Detect which cell encompasses the target text, then output its (X, Y) center coordinate. 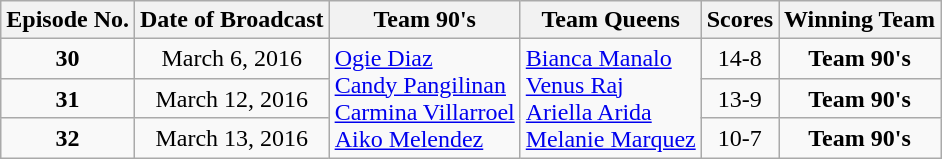
March 6, 2016 (232, 59)
Date of Broadcast (232, 20)
Ogie DiazCandy PangilinanCarmina VillarroelAiko Melendez (424, 98)
32 (68, 138)
10-7 (740, 138)
Episode No. (68, 20)
31 (68, 98)
Winning Team (859, 20)
Team Queens (610, 20)
Bianca ManaloVenus RajAriella AridaMelanie Marquez (610, 98)
March 12, 2016 (232, 98)
13-9 (740, 98)
30 (68, 59)
Scores (740, 20)
March 13, 2016 (232, 138)
14-8 (740, 59)
